Determine the (x, y) coordinate at the center of the cell enclosing the given text.  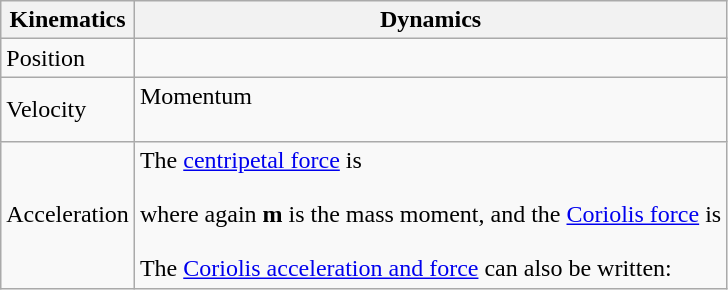
Acceleration (68, 215)
The centripetal force iswhere again m is the mass moment, and the Coriolis force isThe Coriolis acceleration and force can also be written: (430, 215)
Position (68, 58)
Dynamics (430, 20)
Momentum (430, 110)
Kinematics (68, 20)
Velocity (68, 110)
